Capture the cell that displays the provided text and extract its [X, Y] central coordinate. 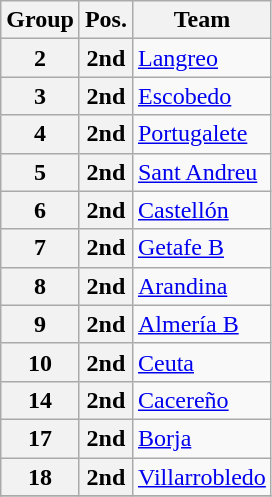
3 [40, 96]
Escobedo [202, 96]
Pos. [106, 20]
14 [40, 400]
Langreo [202, 58]
Team [202, 20]
Cacereño [202, 400]
Arandina [202, 286]
Ceuta [202, 362]
2 [40, 58]
17 [40, 438]
Getafe B [202, 248]
Almería B [202, 324]
9 [40, 324]
10 [40, 362]
Villarrobledo [202, 477]
Borja [202, 438]
8 [40, 286]
4 [40, 134]
Castellón [202, 210]
7 [40, 248]
Group [40, 20]
18 [40, 477]
6 [40, 210]
Sant Andreu [202, 172]
Portugalete [202, 134]
5 [40, 172]
